Return [x, y] of the center of cell containing provided text 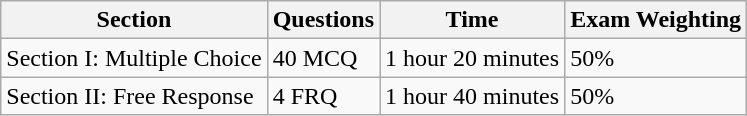
Section I: Multiple Choice [134, 58]
1 hour 40 minutes [472, 96]
Questions [323, 20]
Time [472, 20]
4 FRQ [323, 96]
1 hour 20 minutes [472, 58]
Section [134, 20]
Exam Weighting [656, 20]
40 MCQ [323, 58]
Section II: Free Response [134, 96]
